Determine the [x, y] coordinate at the center of the cell enclosing the given text.  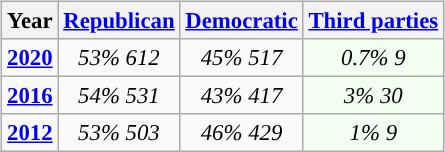
Democratic [242, 21]
0.7% 9 [373, 58]
53% 612 [119, 58]
2020 [30, 58]
1% 9 [373, 133]
45% 517 [242, 58]
53% 503 [119, 133]
46% 429 [242, 133]
54% 531 [119, 96]
2016 [30, 96]
2012 [30, 133]
Third parties [373, 21]
3% 30 [373, 96]
Year [30, 21]
Republican [119, 21]
43% 417 [242, 96]
